Scan for the cell matching the given text and deliver its [x, y] coordinate at center. 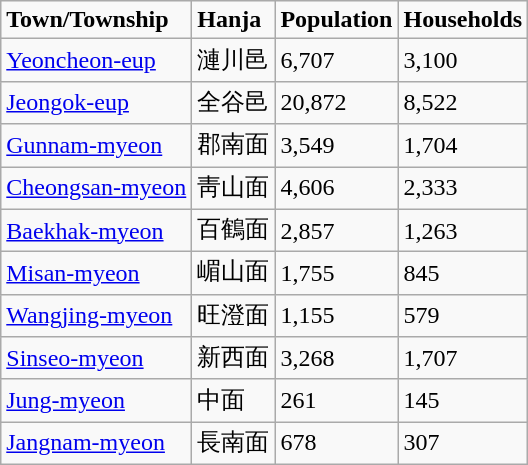
Jangnam-myeon [96, 444]
2,333 [463, 188]
Sinseo-myeon [96, 358]
郡南面 [234, 146]
2,857 [336, 230]
845 [463, 274]
旺澄面 [234, 316]
3,268 [336, 358]
新西面 [234, 358]
Wangjing-myeon [96, 316]
1,704 [463, 146]
3,100 [463, 60]
中面 [234, 400]
307 [463, 444]
6,707 [336, 60]
Town/Township [96, 20]
1,755 [336, 274]
1,263 [463, 230]
579 [463, 316]
Gunnam-myeon [96, 146]
Hanja [234, 20]
20,872 [336, 102]
Households [463, 20]
Jung-myeon [96, 400]
Jeongok-eup [96, 102]
1,155 [336, 316]
3,549 [336, 146]
678 [336, 444]
百鶴面 [234, 230]
Baekhak-myeon [96, 230]
Cheongsan-myeon [96, 188]
Population [336, 20]
4,606 [336, 188]
靑山面 [234, 188]
長南面 [234, 444]
Misan-myeon [96, 274]
1,707 [463, 358]
全谷邑 [234, 102]
261 [336, 400]
嵋山面 [234, 274]
漣川邑 [234, 60]
Yeoncheon-eup [96, 60]
145 [463, 400]
8,522 [463, 102]
